Locate the cell with the specified text and output its [x, y] center coordinate. 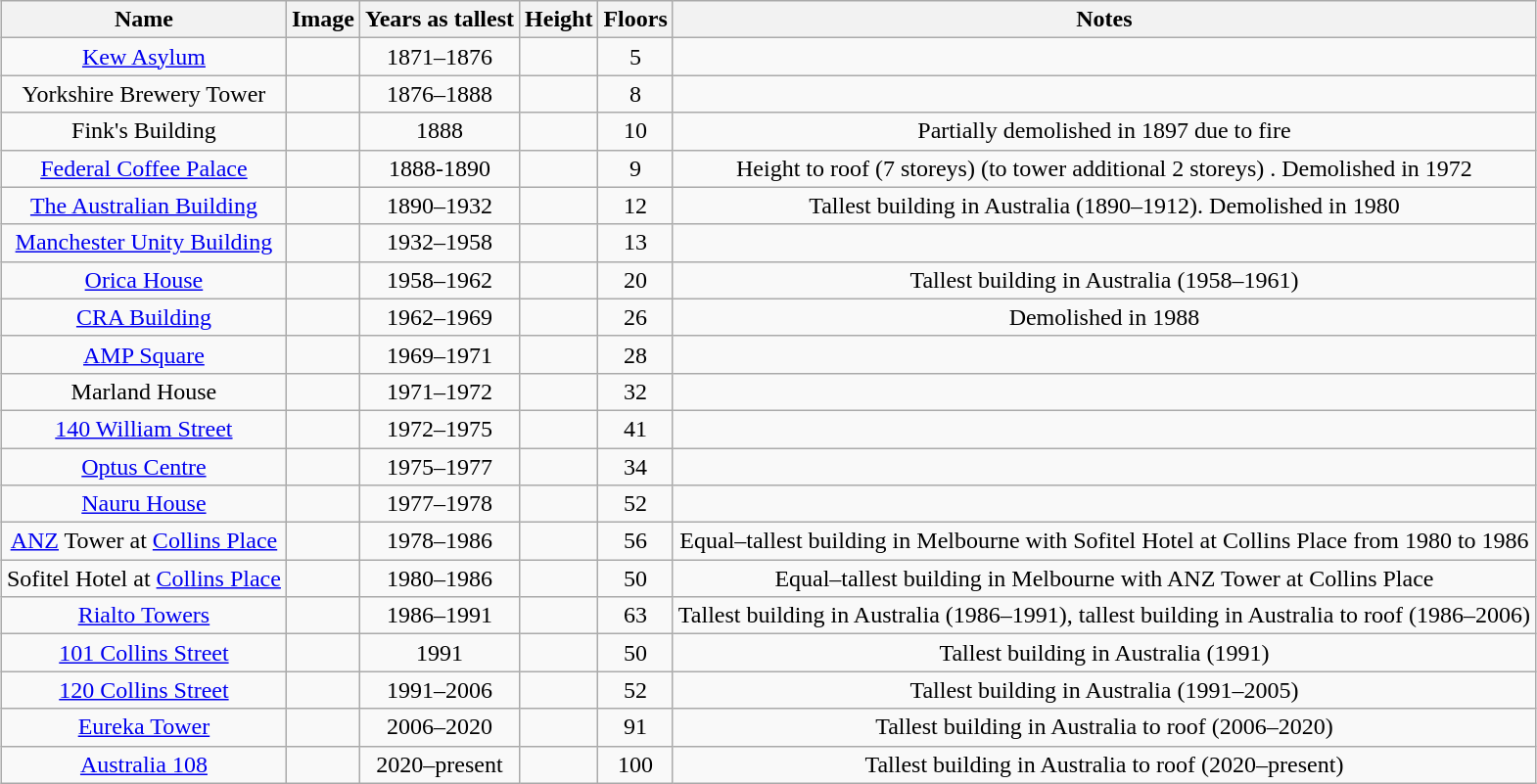
CRA Building [143, 317]
12 [635, 206]
1888 [441, 131]
The Australian Building [143, 206]
Eureka Tower [143, 727]
1888-1890 [441, 168]
Rialto Towers [143, 616]
Partially demolished in 1897 due to fire [1104, 131]
1975–1977 [441, 467]
1958–1962 [441, 280]
63 [635, 616]
Height to roof (7 storeys) (to tower additional 2 storeys) . Demolished in 1972 [1104, 168]
20 [635, 280]
Yorkshire Brewery Tower [143, 94]
1871–1876 [441, 57]
41 [635, 429]
Equal–tallest building in Melbourne with Sofitel Hotel at Collins Place from 1980 to 1986 [1104, 541]
34 [635, 467]
1991 [441, 653]
Australia 108 [143, 764]
8 [635, 94]
26 [635, 317]
100 [635, 764]
101 Collins Street [143, 653]
Tallest building in Australia (1986–1991), tallest building in Australia to roof (1986–2006) [1104, 616]
ANZ Tower at Collins Place [143, 541]
Sofitel Hotel at Collins Place [143, 578]
Image [323, 20]
Name [143, 20]
28 [635, 354]
56 [635, 541]
Kew Asylum [143, 57]
Years as tallest [441, 20]
AMP Square [143, 354]
Demolished in 1988 [1104, 317]
1980–1986 [441, 578]
Optus Centre [143, 467]
Tallest building in Australia (1958–1961) [1104, 280]
120 Collins Street [143, 690]
140 William Street [143, 429]
Orica House [143, 280]
1977–1978 [441, 504]
Floors [635, 20]
91 [635, 727]
1971–1972 [441, 392]
Equal–tallest building in Melbourne with ANZ Tower at Collins Place [1104, 578]
5 [635, 57]
Marland House [143, 392]
1991–2006 [441, 690]
Tallest building in Australia (1991–2005) [1104, 690]
10 [635, 131]
Tallest building in Australia (1991) [1104, 653]
1876–1888 [441, 94]
Federal Coffee Palace [143, 168]
1962–1969 [441, 317]
Fink's Building [143, 131]
1972–1975 [441, 429]
Nauru House [143, 504]
9 [635, 168]
Tallest building in Australia to roof (2006–2020) [1104, 727]
Notes [1104, 20]
13 [635, 243]
2006–2020 [441, 727]
1890–1932 [441, 206]
Height [559, 20]
1978–1986 [441, 541]
Tallest building in Australia (1890–1912). Demolished in 1980 [1104, 206]
Manchester Unity Building [143, 243]
2020–present [441, 764]
1969–1971 [441, 354]
Tallest building in Australia to roof (2020–present) [1104, 764]
1932–1958 [441, 243]
1986–1991 [441, 616]
32 [635, 392]
